Output the (x, y) coordinate of the center of the cell containing the given text.  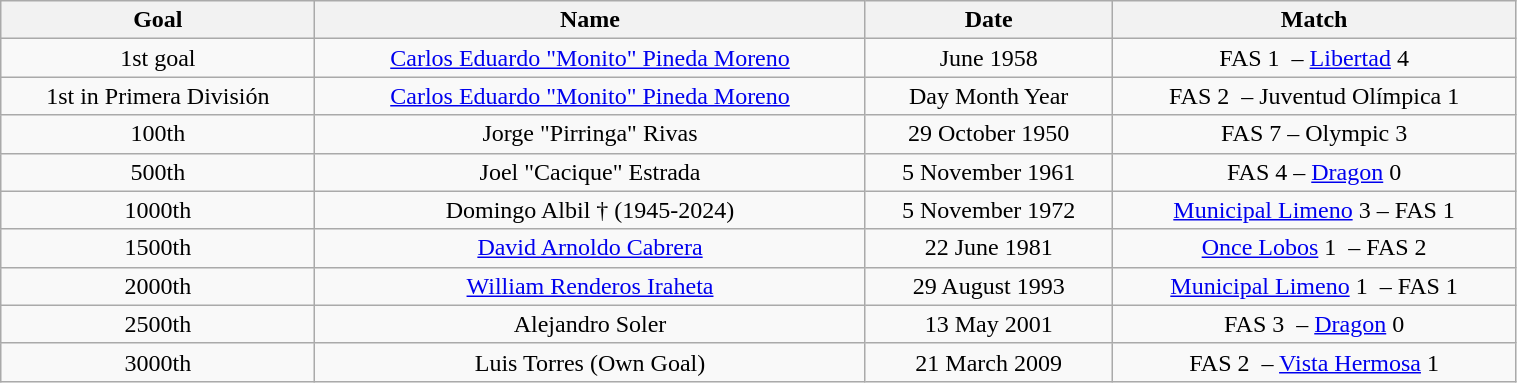
29 October 1950 (988, 134)
2500th (158, 324)
Date (988, 20)
FAS 4 – Dragon 0 (1314, 172)
Day Month Year (988, 96)
Domingo Albil † (1945-2024) (590, 210)
29 August 1993 (988, 286)
1000th (158, 210)
FAS 1 – Libertad 4 (1314, 58)
FAS 2 – Juventud Olímpica 1 (1314, 96)
Alejandro Soler (590, 324)
Joel "Cacique" Estrada (590, 172)
5 November 1972 (988, 210)
Name (590, 20)
FAS 2 – Vista Hermosa 1 (1314, 362)
Municipal Limeno 3 – FAS 1 (1314, 210)
David Arnoldo Cabrera (590, 248)
21 March 2009 (988, 362)
Match (1314, 20)
1500th (158, 248)
5 November 1961 (988, 172)
500th (158, 172)
100th (158, 134)
Goal (158, 20)
June 1958 (988, 58)
1st in Primera División (158, 96)
Once Lobos 1 – FAS 2 (1314, 248)
22 June 1981 (988, 248)
FAS 7 – Olympic 3 (1314, 134)
2000th (158, 286)
3000th (158, 362)
1st goal (158, 58)
FAS 3 – Dragon 0 (1314, 324)
Jorge "Pirringa" Rivas (590, 134)
Luis Torres (Own Goal) (590, 362)
13 May 2001 (988, 324)
Municipal Limeno 1 – FAS 1 (1314, 286)
William Renderos Iraheta (590, 286)
